Extract the (X, Y) coordinate from the center of the cell holding the provided text.  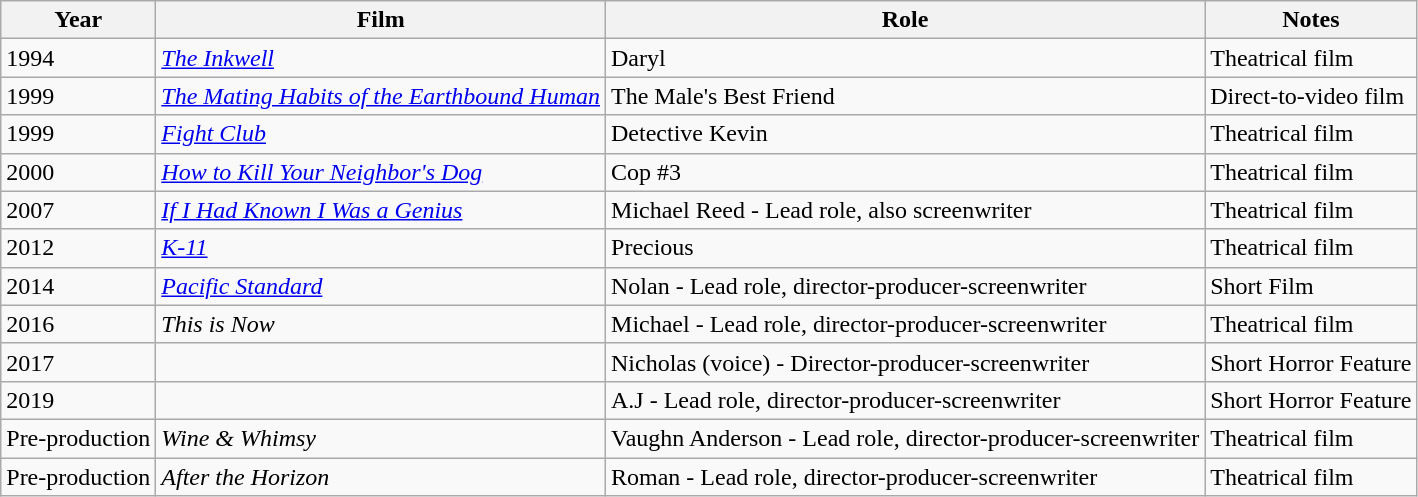
How to Kill Your Neighbor's Dog (381, 172)
2017 (78, 362)
Precious (906, 248)
Daryl (906, 58)
Notes (1311, 20)
Detective Kevin (906, 134)
2016 (78, 324)
Michael - Lead role, director-producer-screenwriter (906, 324)
2019 (78, 400)
2000 (78, 172)
If I Had Known I Was a Genius (381, 210)
A.J - Lead role, director-producer-screenwriter (906, 400)
Cop #3 (906, 172)
Direct-to-video film (1311, 96)
After the Horizon (381, 477)
Vaughn Anderson - Lead role, director-producer-screenwriter (906, 438)
This is Now (381, 324)
Year (78, 20)
Pacific Standard (381, 286)
Michael Reed - Lead role, also screenwriter (906, 210)
2007 (78, 210)
2012 (78, 248)
Short Film (1311, 286)
1994 (78, 58)
The Mating Habits of the Earthbound Human (381, 96)
Roman - Lead role, director-producer-screenwriter (906, 477)
The Inkwell (381, 58)
Role (906, 20)
Film (381, 20)
Wine & Whimsy (381, 438)
Nolan - Lead role, director-producer-screenwriter (906, 286)
2014 (78, 286)
Fight Club (381, 134)
Nicholas (voice) - Director-producer-screenwriter (906, 362)
K-11 (381, 248)
The Male's Best Friend (906, 96)
